Capture the cell that displays the provided text and extract its (X, Y) central coordinate. 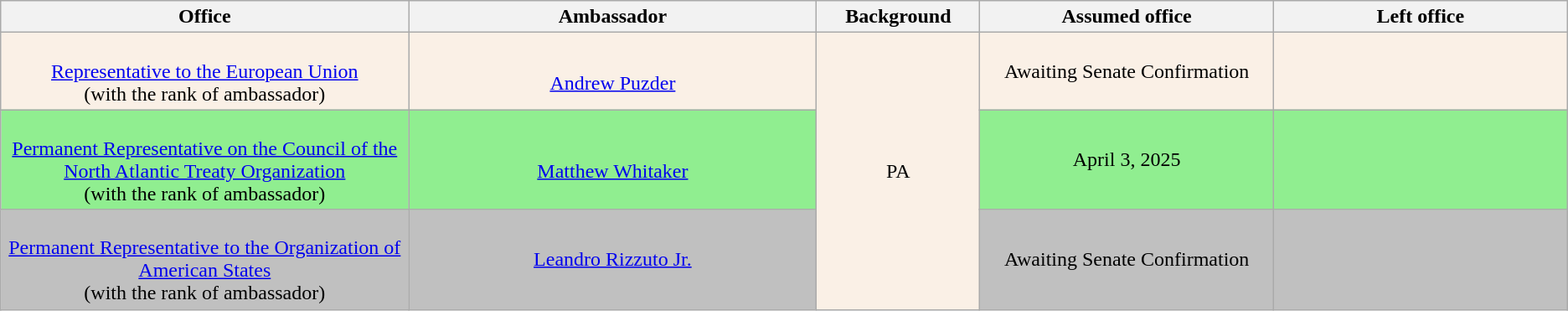
Permanent Representative on the Council of the North Atlantic Treaty Organization(with the rank of ambassador) (204, 159)
Matthew Whitaker (613, 159)
Leandro Rizzuto Jr. (613, 260)
Permanent Representative to the Organization of American States(with the rank of ambassador) (204, 260)
Assumed office (1127, 17)
Office (204, 17)
Background (898, 17)
Ambassador (613, 17)
Representative to the European Union(with the rank of ambassador) (204, 71)
PA (898, 171)
Left office (1421, 17)
Andrew Puzder (613, 71)
April 3, 2025 (1127, 159)
